Pinpoint the cell where the given text exists, returning its (x, y) midpoint coordinate. 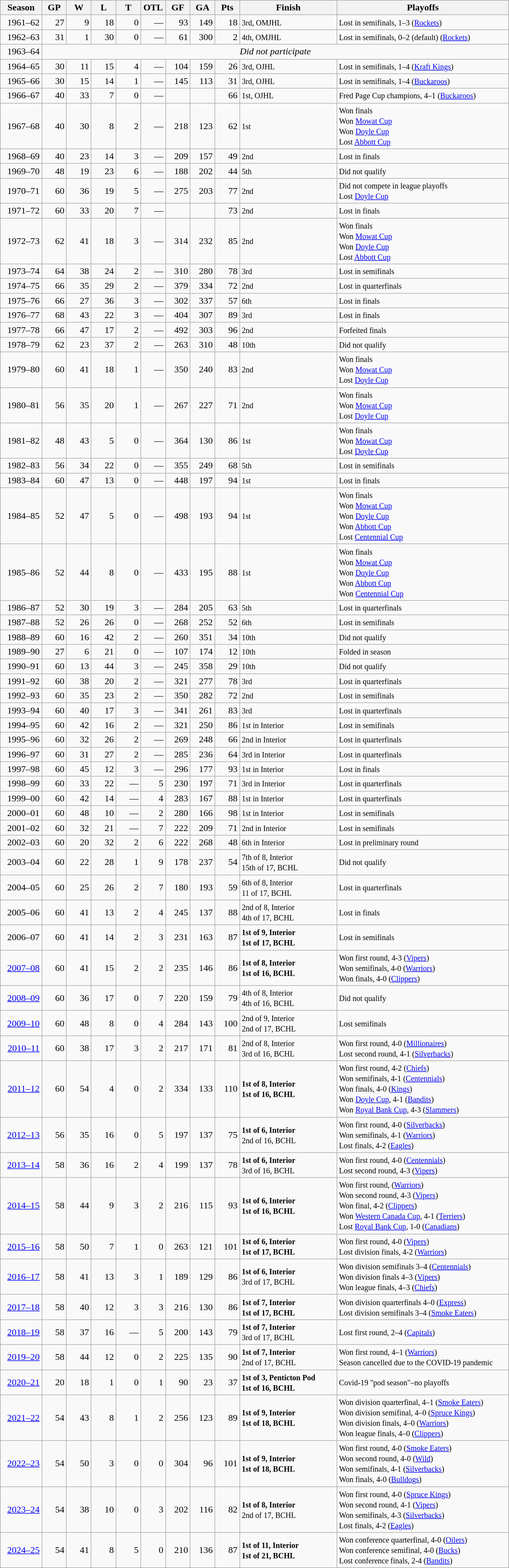
149 (202, 22)
2022–23 (21, 1464)
1964–65 (21, 66)
1982–83 (21, 466)
1965–66 (21, 81)
2024–25 (21, 1550)
1971–72 (21, 210)
1993–94 (21, 710)
135 (202, 1357)
1978–79 (21, 345)
1st of 6, Interior1st of 16, BCHL (288, 1206)
1st of 6, Interior3rd of 16, BCHL (288, 1165)
2007–08 (21, 968)
2015–16 (21, 1247)
1997–98 (21, 769)
Won first round, 4-2 (Chiefs)Won semifinals, 4-1 (Centennials)Won finals, 4-0 (Kings)Won Doyle Cup, 4-1 (Bandits)Won Royal Bank Cup, 4-3 (Slammers) (423, 1089)
195 (202, 572)
307 (202, 315)
136 (202, 1550)
180 (178, 887)
256 (178, 1418)
1972–73 (21, 241)
296 (178, 769)
61 (178, 37)
260 (178, 637)
236 (202, 754)
Lost in semifinals, 1–4 (Kraft Kings) (423, 66)
2010–11 (21, 1048)
11 (79, 66)
Lost in semifinals, 1–4 (Buckaroos) (423, 81)
104 (178, 66)
1989–90 (21, 652)
2013–14 (21, 1165)
110 (227, 1089)
116 (202, 1509)
174 (202, 652)
1962–63 (21, 37)
235 (178, 968)
337 (202, 301)
304 (178, 1464)
230 (178, 784)
4th of 8, Interior4th of 16, BCHL (288, 998)
314 (178, 241)
171 (202, 1048)
275 (178, 190)
81 (227, 1048)
1st of 6, Interior3rd of 17, BCHL (288, 1277)
1974–75 (21, 286)
2021–22 (21, 1418)
1st, OJHL (288, 96)
7th of 8, Interior15th of 17, BCHL (288, 862)
218 (178, 126)
2006–07 (21, 937)
252 (202, 622)
145 (178, 81)
2008–09 (21, 998)
1st of 3, Penticton Pod1st of 16, BCHL (288, 1382)
25 (79, 887)
1963–64 (21, 52)
Won first round, 4-0 (Spruce Kings)Won second round, 4-1 (Vipers)Won semifinals, 4-3 (Silverbacks)Lost finals, 4-2 (Eagles) (423, 1509)
75 (227, 1135)
277 (202, 681)
1990–91 (21, 666)
2004–05 (21, 887)
T (128, 8)
L (104, 8)
Won finalsWon Mowat CupWon Doyle CupWon Abbott CupWon Centennial Cup (423, 572)
1st of 6, Interior1st of 17, BCHL (288, 1247)
231 (178, 937)
166 (202, 813)
1st of 7, Interior3rd of 17, BCHL (288, 1332)
Playoffs (423, 8)
85 (227, 241)
1986–87 (21, 607)
249 (202, 466)
45 (79, 769)
113 (202, 81)
267 (178, 405)
1987–88 (21, 622)
24 (104, 271)
404 (178, 315)
2017–18 (21, 1307)
49 (227, 156)
248 (202, 740)
Lost in preliminary round (423, 842)
OTL (153, 8)
2nd of 9, Interior2nd of 17, BCHL (288, 1023)
240 (202, 370)
28 (104, 862)
2018–19 (21, 1332)
Won first round, 4-0 (Millionaires)Lost second round, 4-1 (Silverbacks) (423, 1048)
Lost in semifinals, 0–2 (default) (Rockets) (423, 37)
433 (178, 572)
GF (178, 8)
282 (202, 696)
73 (227, 210)
2001–02 (21, 828)
Season (21, 8)
2002–03 (21, 842)
1979–80 (21, 370)
1961–62 (21, 22)
1995–96 (21, 740)
1st of 11, Interior1st of 21, BCHL (288, 1550)
59 (227, 887)
Finish (288, 8)
205 (202, 607)
6th of 8, Interior11 of 17, BCHL (288, 887)
2011–12 (21, 1089)
Won division quarterfinals 4–0 (Express)Lost division semifinals 3–4 (Smoke Eaters) (423, 1307)
1977–78 (21, 330)
82 (227, 1509)
200 (178, 1332)
Won first round, 4-0 (Vipers)Lost division finals, 4-2 (Warriors) (423, 1247)
351 (202, 637)
1998–99 (21, 784)
210 (178, 1550)
199 (178, 1165)
Won division semifinals 3–4 (Centennials)Won division finals 4–3 (Vipers)Won league finals, 4–3 (Chiefs) (423, 1277)
2023–24 (21, 1509)
364 (178, 441)
379 (178, 286)
341 (178, 710)
232 (202, 241)
448 (178, 480)
1967–68 (21, 126)
2012–13 (21, 1135)
Won first round, 4-0 (Centennials)Lost second round, 4-3 (Vipers) (423, 1165)
2009–10 (21, 1023)
269 (178, 740)
1st of 9, Interior1st of 17, BCHL (288, 937)
Lost in semifinals, 1–3 (Rockets) (423, 22)
2005–06 (21, 913)
237 (202, 862)
63 (227, 607)
1st of 8, Interior2nd of 17, BCHL (288, 1509)
Won first round, 4-0 (Smoke Eaters)Won second round, 4-0 (Wild)Won semifinals, 4-1 (Silverbacks)Won finals, 4-0 (Bulldogs) (423, 1464)
178 (178, 862)
300 (202, 37)
189 (178, 1277)
Pts (227, 8)
250 (202, 725)
1985–86 (21, 572)
Won first round, 4-0 (Silverbacks)Won semifinals, 4-1 (Warriors)Lost finals, 4-2 (Eagles) (423, 1135)
GA (202, 8)
3rd, OMJHL (288, 22)
1973–74 (21, 271)
Won finalsWon Mowat CupWon Doyle CupWon Abbott CupLost Centennial Cup (423, 516)
217 (178, 1048)
2019–20 (21, 1357)
227 (202, 405)
1968–69 (21, 156)
Lost first round, 2–4 (Capitals) (423, 1332)
Folded in season (423, 652)
1970–71 (21, 190)
492 (178, 330)
167 (202, 798)
261 (202, 710)
115 (202, 1206)
2nd of 8, Interior4th of 17, BCHL (288, 913)
1984–85 (21, 516)
W (79, 8)
1st of 7, Interior2nd of 17, BCHL (288, 1357)
498 (178, 516)
1976–77 (21, 315)
2014–15 (21, 1206)
1988–89 (21, 637)
121 (202, 1247)
1994–95 (21, 725)
57 (227, 301)
303 (202, 330)
1966–67 (21, 96)
2000–01 (21, 813)
GP (54, 8)
Did not compete in league playoffsLost Doyle Cup (423, 190)
355 (178, 466)
1996–97 (21, 754)
203 (202, 190)
1969–70 (21, 171)
225 (178, 1357)
Won conference quarterfinal, 4-0 (Oilers)Won conference semifinal, 4-0 (Bucks)Lost conference finals, 2-4 (Bandits) (423, 1550)
4th, OMJHL (288, 37)
2nd of 8, Interior3rd of 16, BCHL (288, 1048)
146 (202, 968)
Won first round, 4-3 (Vipers)Won semifinals, 4-0 (Warriors)Won finals, 4-0 (Clippers) (423, 968)
1991–92 (21, 681)
133 (202, 1089)
Covid-19 "pod season"–no playoffs (423, 1382)
1992–93 (21, 696)
283 (178, 798)
1981–82 (21, 441)
107 (178, 652)
1983–84 (21, 480)
2016–17 (21, 1277)
Forfeited finals (423, 330)
188 (178, 171)
1st of 6, Interior2nd of 16, BCHL (288, 1135)
1980–81 (21, 405)
1st of 7, Interior1st of 17, BCHL (288, 1307)
100 (227, 1023)
Lost semifinals (423, 1023)
2003–04 (21, 862)
285 (178, 754)
1975–76 (21, 301)
98 (227, 813)
Won first round, 4–1 (Warriors)Season cancelled due to the COVID-19 pandemic (423, 1357)
157 (202, 156)
6th in Interior (288, 842)
2020–21 (21, 1382)
1999–00 (21, 798)
77 (227, 190)
Fred Page Cup champions, 4–1 (Buckaroos) (423, 96)
129 (202, 1277)
177 (202, 769)
163 (202, 937)
358 (202, 666)
302 (178, 301)
220 (178, 998)
Did not participate (275, 52)
